Return the (x, y) coordinate for the center point of the cell that contains the specified text.  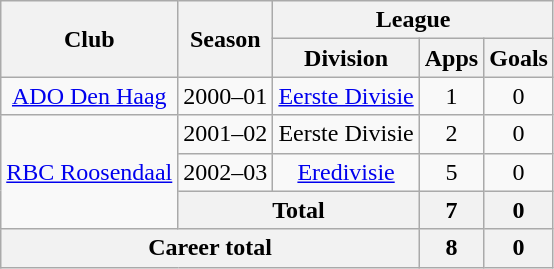
Club (90, 39)
2002–03 (226, 172)
Eredivisie (346, 172)
RBC Roosendaal (90, 172)
Division (346, 58)
League (414, 20)
Total (298, 210)
ADO Den Haag (90, 96)
7 (451, 210)
Career total (210, 248)
2000–01 (226, 96)
2001–02 (226, 134)
8 (451, 248)
5 (451, 172)
Goals (519, 58)
Season (226, 39)
2 (451, 134)
Apps (451, 58)
1 (451, 96)
